Capture the cell that displays the provided text and extract its [X, Y] central coordinate. 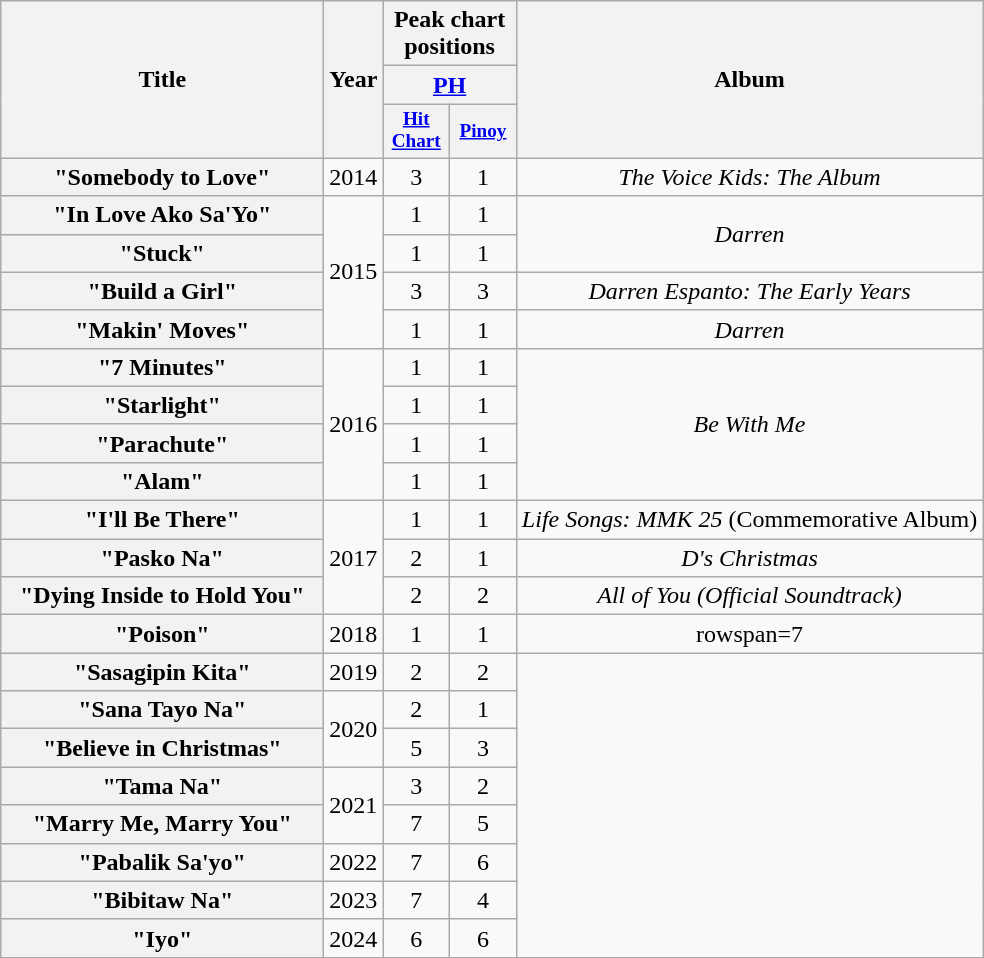
All of You (Official Soundtrack) [749, 596]
"Believe in Christmas" [162, 748]
"In Love Ako Sa'Yo" [162, 215]
"Sasagipin Kita" [162, 672]
2021 [354, 805]
"Dying Inside to Hold You" [162, 596]
Year [354, 80]
Peak chart positions [450, 34]
"Pasko Na" [162, 558]
"Sana Tayo Na" [162, 710]
Darren Espanto: The Early Years [749, 291]
Be With Me [749, 424]
D's Christmas [749, 558]
"Iyo" [162, 938]
"Pabalik Sa'yo" [162, 862]
2020 [354, 729]
"Stuck" [162, 253]
2015 [354, 272]
"Makin' Moves" [162, 329]
rowspan=7 [749, 634]
2023 [354, 900]
2022 [354, 862]
4 [484, 900]
Pinoy [484, 131]
"Somebody to Love" [162, 177]
"Alam" [162, 482]
2014 [354, 177]
Life Songs: MMK 25 (Commemorative Album) [749, 520]
"Tama Na" [162, 786]
Hit Chart [416, 131]
"Parachute" [162, 443]
"Poison" [162, 634]
Album [749, 80]
2016 [354, 424]
The Voice Kids: The Album [749, 177]
2018 [354, 634]
"7 Minutes" [162, 367]
"I'll Be There" [162, 520]
2024 [354, 938]
"Build a Girl" [162, 291]
"Marry Me, Marry You" [162, 824]
2019 [354, 672]
Title [162, 80]
"Bibitaw Na" [162, 900]
"Starlight" [162, 405]
PH [450, 85]
2017 [354, 558]
